Detect which cell encompasses the target text, then output its (x, y) center coordinate. 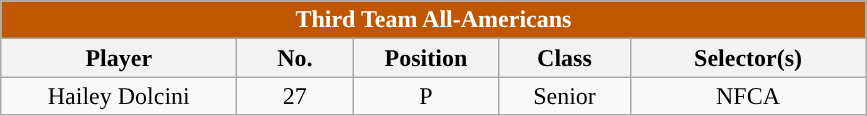
NFCA (748, 96)
Player (119, 58)
P (426, 96)
Senior (564, 96)
Selector(s) (748, 58)
Third Team All-Americans (434, 20)
No. (295, 58)
Position (426, 58)
27 (295, 96)
Class (564, 58)
Hailey Dolcini (119, 96)
